Output the (x, y) coordinate of the center of the cell containing the given text.  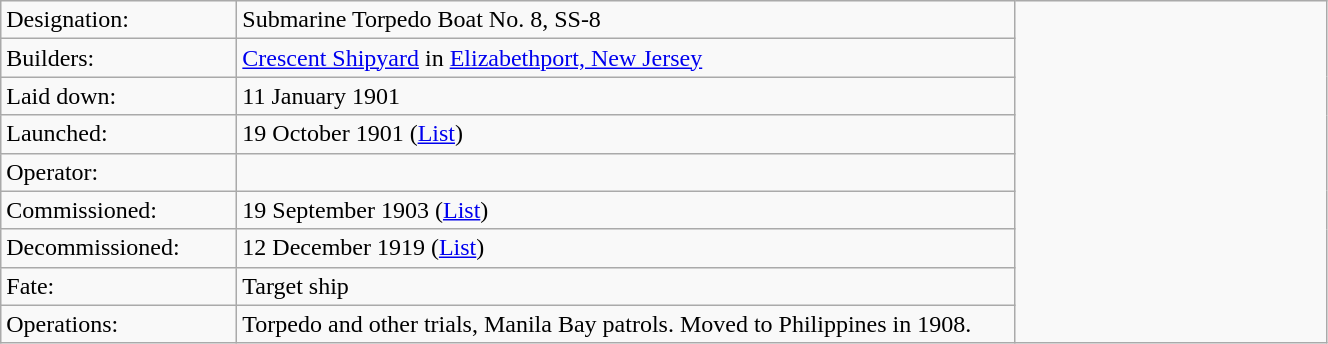
Submarine Torpedo Boat No. 8, SS-8 (626, 20)
Crescent Shipyard in Elizabethport, New Jersey (626, 58)
Fate: (119, 286)
Target ship (626, 286)
11 January 1901 (626, 96)
Torpedo and other trials, Manila Bay patrols. Moved to Philippines in 1908. (626, 324)
Operations: (119, 324)
12 December 1919 (List) (626, 248)
Operator: (119, 172)
19 October 1901 (List) (626, 134)
19 September 1903 (List) (626, 210)
Builders: (119, 58)
Designation: (119, 20)
Commissioned: (119, 210)
Decommissioned: (119, 248)
Laid down: (119, 96)
Launched: (119, 134)
